Capture the cell that displays the provided text and extract its (x, y) central coordinate. 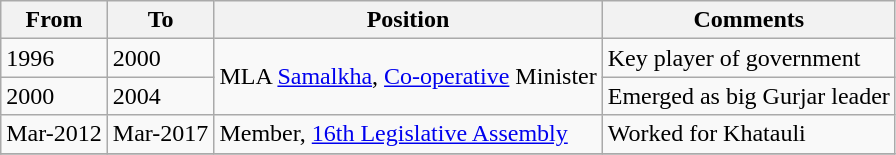
Mar-2017 (160, 134)
Member, 16th Legislative Assembly (408, 134)
Comments (748, 20)
Key player of government (748, 58)
Worked for Khatauli (748, 134)
1996 (54, 58)
Position (408, 20)
Emerged as big Gurjar leader (748, 96)
MLA Samalkha, Co-operative Minister (408, 77)
2004 (160, 96)
Mar-2012 (54, 134)
From (54, 20)
To (160, 20)
